From the cell containing the given text, extract its center point as [x, y] coordinate. 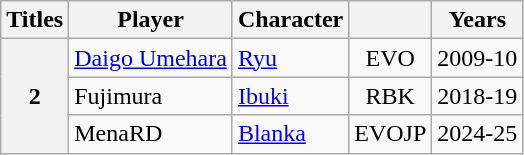
Fujimura [151, 96]
Blanka [290, 134]
2018-19 [478, 96]
Ryu [290, 58]
Daigo Umehara [151, 58]
2009-10 [478, 58]
2 [35, 96]
Character [290, 20]
Years [478, 20]
RBK [390, 96]
Titles [35, 20]
EVOJP [390, 134]
Ibuki [290, 96]
Player [151, 20]
MenaRD [151, 134]
2024-25 [478, 134]
EVO [390, 58]
